Extract the (x, y) coordinate from the center of the cell holding the provided text.  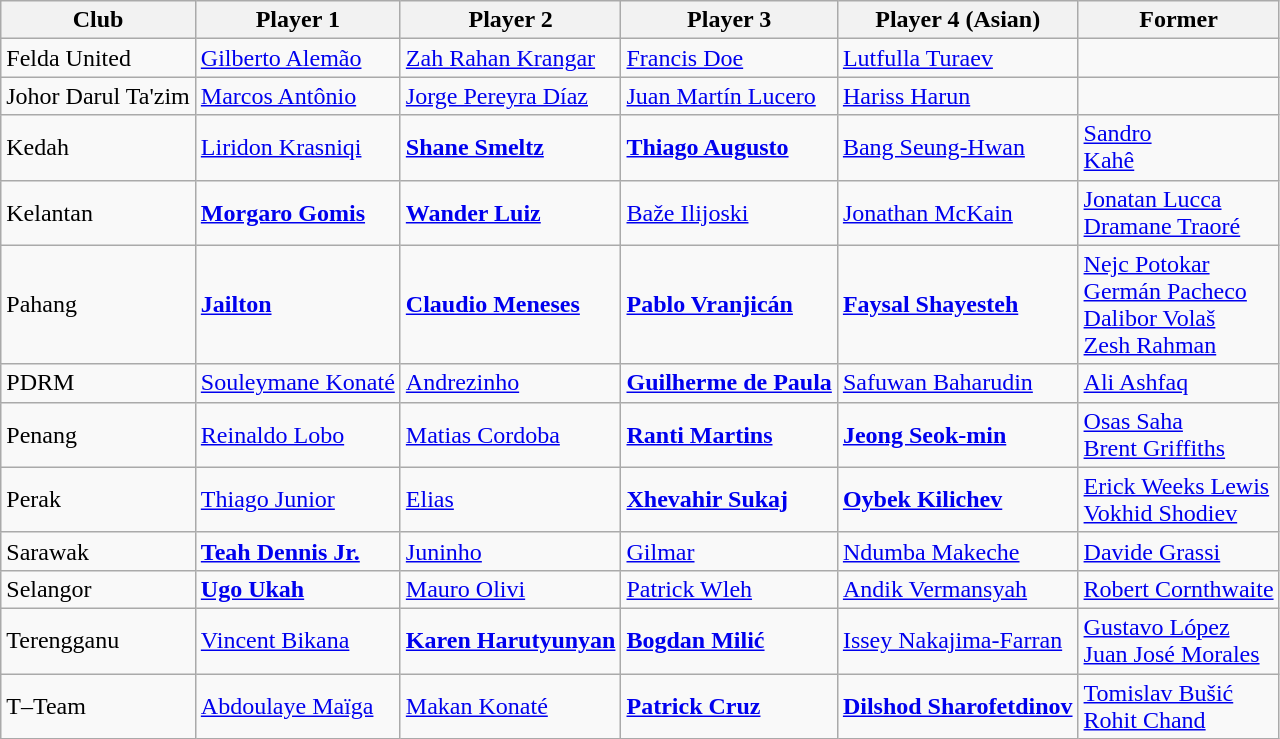
Pablo Vranjicán (729, 304)
Player 2 (510, 20)
Gilberto Alemão (298, 58)
Mauro Olivi (510, 589)
Robert Cornthwaite (1178, 589)
Abdoulaye Maïga (298, 706)
Sandro Kahê (1178, 148)
PDRM (98, 383)
Wander Luiz (510, 212)
Patrick Cruz (729, 706)
Perak (98, 500)
Player 3 (729, 20)
Davide Grassi (1178, 551)
Matias Cordoba (510, 434)
Selangor (98, 589)
Ugo Ukah (298, 589)
Xhevahir Sukaj (729, 500)
Johor Darul Ta'zim (98, 96)
Thiago Augusto (729, 148)
Andik Vermansyah (958, 589)
Player 4 (Asian) (958, 20)
Oybek Kilichev (958, 500)
Makan Konaté (510, 706)
Ndumba Makeche (958, 551)
Elias (510, 500)
Sarawak (98, 551)
Karen Harutyunyan (510, 640)
T–Team (98, 706)
Osas Saha Brent Griffiths (1178, 434)
Gustavo López Juan José Morales (1178, 640)
Teah Dennis Jr. (298, 551)
Erick Weeks Lewis Vokhid Shodiev (1178, 500)
Souleymane Konaté (298, 383)
Tomislav Bušić Rohit Chand (1178, 706)
Shane Smeltz (510, 148)
Ali Ashfaq (1178, 383)
Reinaldo Lobo (298, 434)
Guilherme de Paula (729, 383)
Patrick Wleh (729, 589)
Faysal Shayesteh (958, 304)
Jorge Pereyra Díaz (510, 96)
Terengganu (98, 640)
Issey Nakajima-Farran (958, 640)
Jailton (298, 304)
Nejc Potokar Germán Pacheco Dalibor Volaš Zesh Rahman (1178, 304)
Liridon Krasniqi (298, 148)
Kelantan (98, 212)
Vincent Bikana (298, 640)
Baže Ilijoski (729, 212)
Jonathan McKain (958, 212)
Ranti Martins (729, 434)
Marcos Antônio (298, 96)
Gilmar (729, 551)
Felda United (98, 58)
Kedah (98, 148)
Jonatan Lucca Dramane Traoré (1178, 212)
Thiago Junior (298, 500)
Pahang (98, 304)
Juan Martín Lucero (729, 96)
Morgaro Gomis (298, 212)
Andrezinho (510, 383)
Zah Rahan Krangar (510, 58)
Bogdan Milić (729, 640)
Former (1178, 20)
Juninho (510, 551)
Jeong Seok-min (958, 434)
Player 1 (298, 20)
Lutfulla Turaev (958, 58)
Bang Seung-Hwan (958, 148)
Penang (98, 434)
Francis Doe (729, 58)
Claudio Meneses (510, 304)
Safuwan Baharudin (958, 383)
Dilshod Sharofetdinov (958, 706)
Hariss Harun (958, 96)
Club (98, 20)
